Return (x, y) of the center of cell containing provided text 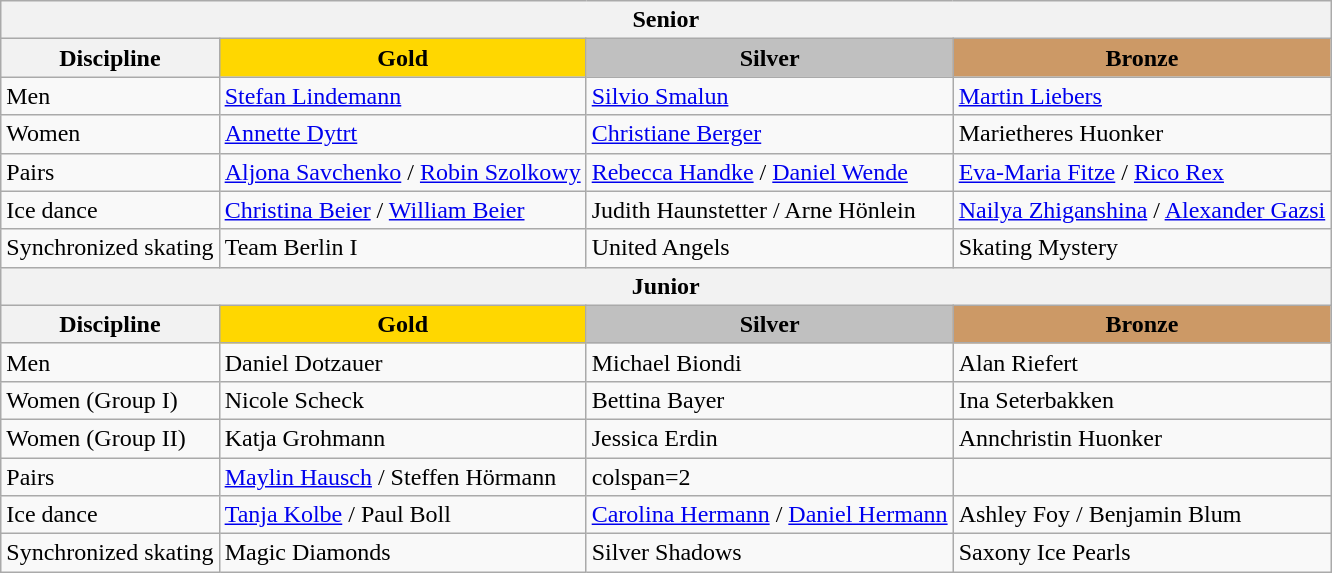
Senior (666, 20)
Magic Diamonds (402, 553)
Annchristin Huonker (1142, 438)
colspan=2 (770, 477)
Team Berlin I (402, 248)
Women (Group I) (110, 400)
Stefan Lindemann (402, 96)
Jessica Erdin (770, 438)
Tanja Kolbe / Paul Boll (402, 515)
Katja Grohmann (402, 438)
Rebecca Handke / Daniel Wende (770, 172)
Alan Riefert (1142, 362)
Christina Beier / William Beier (402, 210)
Silver Shadows (770, 553)
Aljona Savchenko / Robin Szolkowy (402, 172)
Maylin Hausch / Steffen Hörmann (402, 477)
Saxony Ice Pearls (1142, 553)
Christiane Berger (770, 134)
Silvio Smalun (770, 96)
Carolina Hermann / Daniel Hermann (770, 515)
Annette Dytrt (402, 134)
Bettina Bayer (770, 400)
Women (110, 134)
Ashley Foy / Benjamin Blum (1142, 515)
Women (Group II) (110, 438)
Nailya Zhiganshina / Alexander Gazsi (1142, 210)
Michael Biondi (770, 362)
Nicole Scheck (402, 400)
Marietheres Huonker (1142, 134)
Skating Mystery (1142, 248)
Junior (666, 286)
United Angels (770, 248)
Martin Liebers (1142, 96)
Judith Haunstetter / Arne Hönlein (770, 210)
Eva-Maria Fitze / Rico Rex (1142, 172)
Daniel Dotzauer (402, 362)
Ina Seterbakken (1142, 400)
